Search for the cell housing the specified text and yield its (x, y) center coordinate. 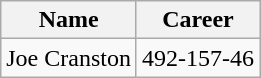
Career (198, 20)
492-157-46 (198, 58)
Name (69, 20)
Joe Cranston (69, 58)
